Output the (x, y) coordinate of the center of the cell containing the given text.  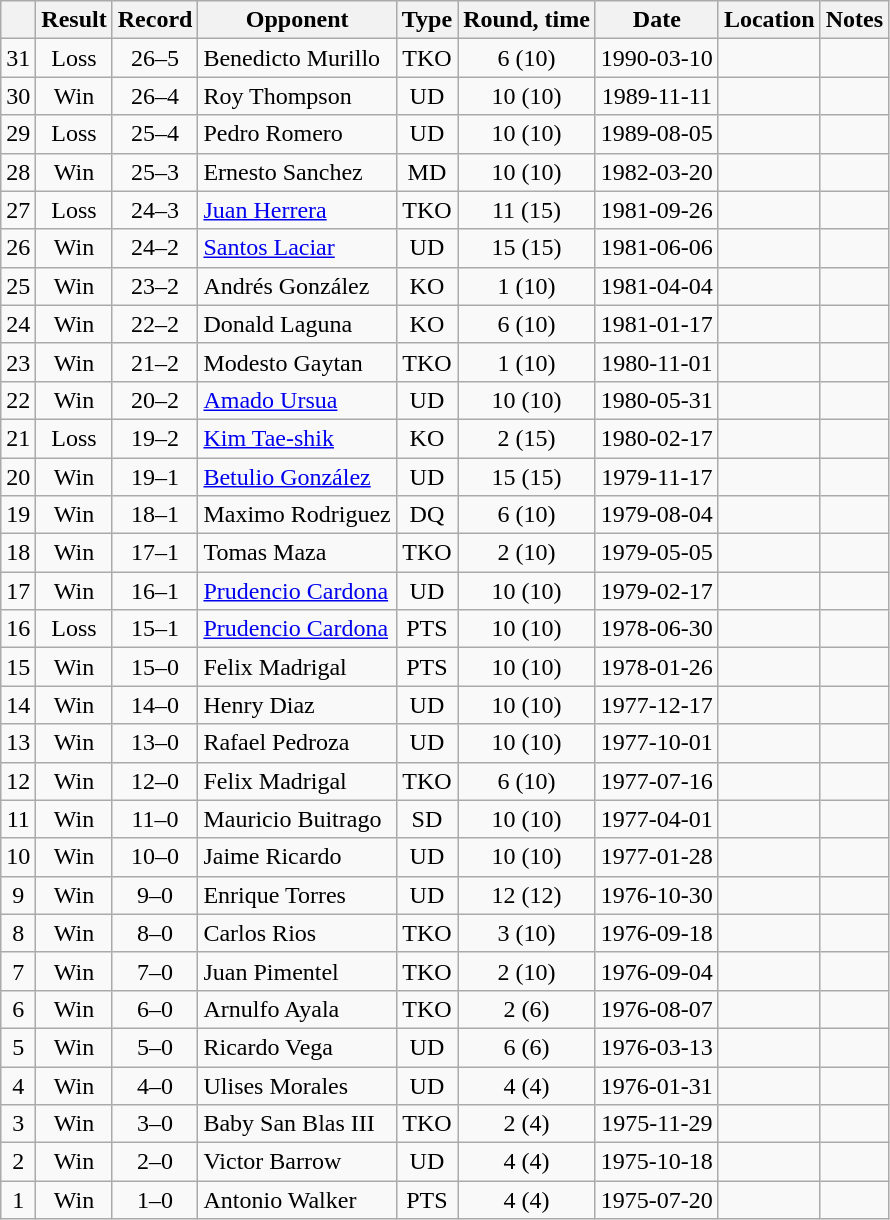
12 (12) (527, 895)
12 (18, 781)
1–0 (155, 1200)
Roy Thompson (297, 96)
24–2 (155, 248)
Ernesto Sanchez (297, 172)
Ulises Morales (297, 1085)
8 (18, 933)
Mauricio Buitrago (297, 819)
1976-09-04 (656, 971)
1979-05-05 (656, 553)
Antonio Walker (297, 1200)
2 (6) (527, 1009)
Tomas Maza (297, 553)
2 (4) (527, 1124)
5 (18, 1047)
Santos Laciar (297, 248)
Victor Barrow (297, 1162)
9 (18, 895)
1978-06-30 (656, 629)
1975-11-29 (656, 1124)
6 (6) (527, 1047)
Result (74, 20)
1977-07-16 (656, 781)
26–4 (155, 96)
30 (18, 96)
20 (18, 477)
Kim Tae-shik (297, 438)
Location (769, 20)
1976-10-30 (656, 895)
SD (426, 819)
Juan Herrera (297, 210)
Pedro Romero (297, 134)
9–0 (155, 895)
3–0 (155, 1124)
6 (18, 1009)
Carlos Rios (297, 933)
DQ (426, 515)
1990-03-10 (656, 58)
Notes (854, 20)
Ricardo Vega (297, 1047)
Amado Ursua (297, 400)
2–0 (155, 1162)
24 (18, 324)
Round, time (527, 20)
Type (426, 20)
22 (18, 400)
Modesto Gaytan (297, 362)
7 (18, 971)
1977-10-01 (656, 743)
Opponent (297, 20)
20–2 (155, 400)
1976-09-18 (656, 933)
15 (18, 667)
19–2 (155, 438)
1975-10-18 (656, 1162)
1975-07-20 (656, 1200)
17 (18, 591)
6–0 (155, 1009)
1978-01-26 (656, 667)
Record (155, 20)
Benedicto Murillo (297, 58)
27 (18, 210)
7–0 (155, 971)
1982-03-20 (656, 172)
Baby San Blas III (297, 1124)
13–0 (155, 743)
22–2 (155, 324)
3 (18, 1124)
21–2 (155, 362)
23 (18, 362)
1981-06-06 (656, 248)
19–1 (155, 477)
1976-01-31 (656, 1085)
Date (656, 20)
11 (18, 819)
MD (426, 172)
13 (18, 743)
1 (18, 1200)
4 (18, 1085)
Enrique Torres (297, 895)
25 (18, 286)
1981-01-17 (656, 324)
1980-02-17 (656, 438)
14 (18, 705)
1977-01-28 (656, 857)
Donald Laguna (297, 324)
10–0 (155, 857)
4–0 (155, 1085)
17–1 (155, 553)
18 (18, 553)
16–1 (155, 591)
2 (15) (527, 438)
1981-09-26 (656, 210)
1981-04-04 (656, 286)
1979-11-17 (656, 477)
31 (18, 58)
24–3 (155, 210)
Maximo Rodriguez (297, 515)
23–2 (155, 286)
8–0 (155, 933)
10 (18, 857)
21 (18, 438)
Jaime Ricardo (297, 857)
16 (18, 629)
2 (18, 1162)
15–1 (155, 629)
14–0 (155, 705)
19 (18, 515)
18–1 (155, 515)
1976-03-13 (656, 1047)
1979-08-04 (656, 515)
1976-08-07 (656, 1009)
Betulio González (297, 477)
15–0 (155, 667)
1980-05-31 (656, 400)
29 (18, 134)
1989-11-11 (656, 96)
Rafael Pedroza (297, 743)
12–0 (155, 781)
25–3 (155, 172)
1989-08-05 (656, 134)
1977-12-17 (656, 705)
3 (10) (527, 933)
Arnulfo Ayala (297, 1009)
25–4 (155, 134)
1979-02-17 (656, 591)
5–0 (155, 1047)
Henry Diaz (297, 705)
1977-04-01 (656, 819)
Andrés González (297, 286)
11 (15) (527, 210)
Juan Pimentel (297, 971)
26 (18, 248)
26–5 (155, 58)
1980-11-01 (656, 362)
28 (18, 172)
11–0 (155, 819)
